Search for the cell housing the specified text and yield its [x, y] center coordinate. 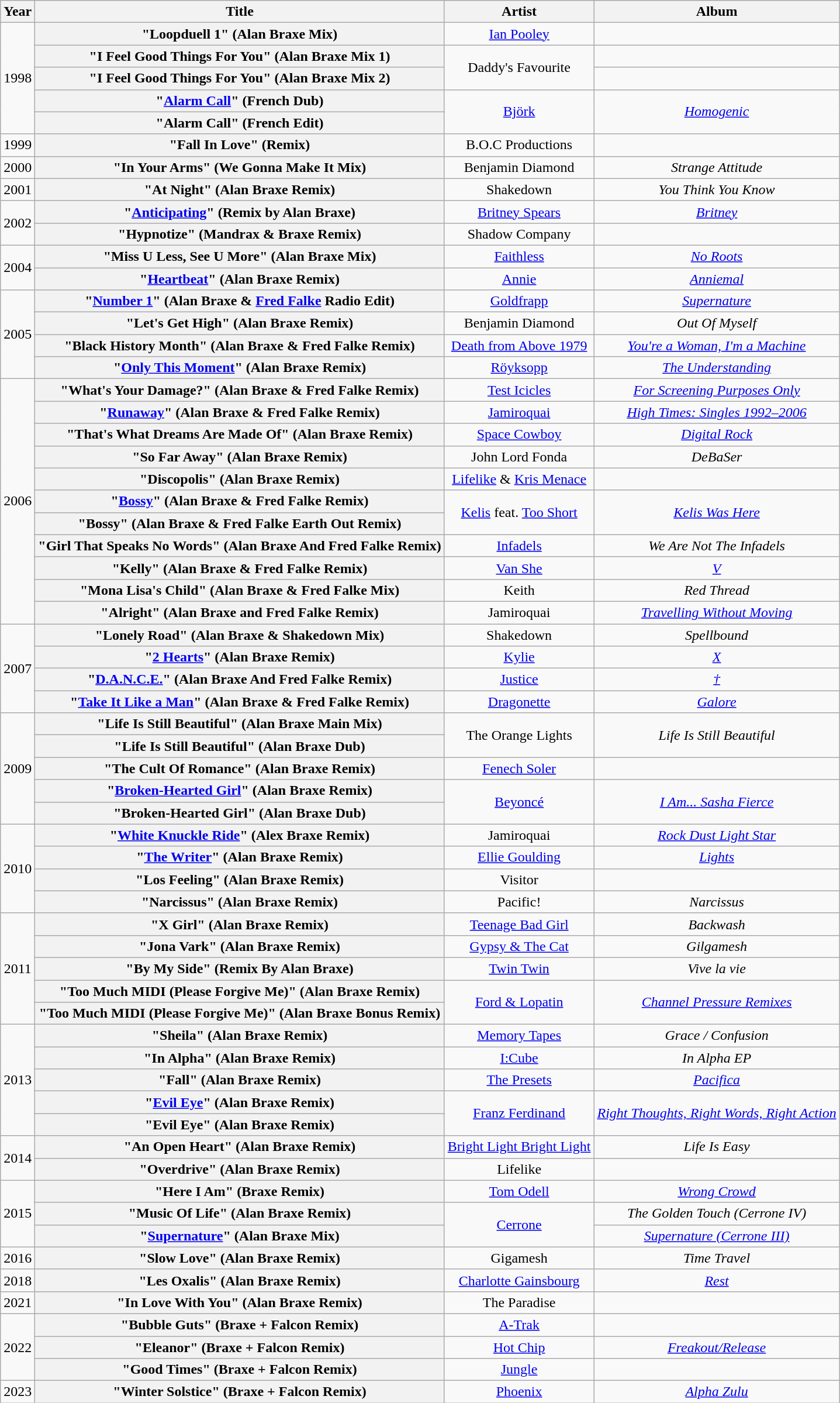
"Bossy" (Alan Braxe & Fred Falke Remix) [240, 501]
Channel Pressure Remixes [717, 1002]
Fenech Soler [519, 768]
"Alright" (Alan Braxe and Fred Falke Remix) [240, 612]
Wrong Crowd [717, 1191]
"Too Much MIDI (Please Forgive Me)" (Alan Braxe Remix) [240, 991]
"Sheila" (Alan Braxe Remix) [240, 1036]
1998 [18, 78]
Pacifica [717, 1080]
High Times: Singles 1992–2006 [717, 412]
"Jona Vark" (Alan Braxe Remix) [240, 946]
Lifelike & Kris Menace [519, 479]
Kelis feat. Too Short [519, 512]
I:Cube [519, 1058]
A-Trak [519, 1325]
2010 [18, 868]
Spellbound [717, 635]
Homogenic [717, 112]
"The Writer" (Alan Braxe Remix) [240, 857]
Goldfrapp [519, 301]
The Orange Lights [519, 735]
"Loopduell 1" (Alan Braxe Mix) [240, 34]
2011 [18, 968]
"I Feel Good Things For You" (Alan Braxe Mix 1) [240, 56]
Cerrone [519, 1225]
Röyksopp [519, 368]
"Anticipating" (Remix by Alan Braxe) [240, 212]
"Girl That Speaks No Words" (Alan Braxe And Fred Falke Remix) [240, 546]
The Paradise [519, 1302]
Ian Pooley [519, 34]
"Kelly" (Alan Braxe & Fred Falke Remix) [240, 568]
"Number 1" (Alan Braxe & Fred Falke Radio Edit) [240, 301]
In Alpha EP [717, 1058]
2001 [18, 189]
2022 [18, 1347]
"White Knuckle Ride" (Alex Braxe Remix) [240, 835]
"An Open Heart" (Alan Braxe Remix) [240, 1147]
"That's What Dreams Are Made Of" (Alan Braxe Remix) [240, 435]
Pacific! [519, 902]
Anniemal [717, 279]
Van She [519, 568]
Kelis Was Here [717, 512]
Shadow Company [519, 234]
Phoenix [519, 1392]
"Los Feeling" (Alan Braxe Remix) [240, 880]
Keith [519, 590]
"Mona Lisa's Child" (Alan Braxe & Fred Falke Mix) [240, 590]
2009 [18, 768]
Faithless [519, 256]
"Discopolis" (Alan Braxe Remix) [240, 479]
We Are Not The Infadels [717, 546]
Britney [717, 212]
Vive la vie [717, 968]
B.O.C Productions [519, 145]
Lifelike [519, 1169]
Hot Chip [519, 1347]
2002 [18, 223]
"Life Is Still Beautiful" (Alan Braxe Main Mix) [240, 724]
2021 [18, 1302]
V [717, 568]
Bright Light Bright Light [519, 1147]
Backwash [717, 924]
2016 [18, 1258]
"At Night" (Alan Braxe Remix) [240, 189]
I Am... Sasha Fierce [717, 802]
2007 [18, 668]
Time Travel [717, 1258]
Supernature [717, 301]
"Lonely Road" (Alan Braxe & Shakedown Mix) [240, 635]
"Fall In Love" (Remix) [240, 145]
Visitor [519, 880]
Ellie Goulding [519, 857]
Infadels [519, 546]
"Eleanor" (Braxe + Falcon Remix) [240, 1347]
Kylie [519, 657]
"Heartbeat" (Alan Braxe Remix) [240, 279]
"Too Much MIDI (Please Forgive Me)" (Alan Braxe Bonus Remix) [240, 1014]
"Take It Like a Man" (Alan Braxe & Fred Falke Remix) [240, 702]
Space Cowboy [519, 435]
"Runaway" (Alan Braxe & Fred Falke Remix) [240, 412]
2014 [18, 1158]
Travelling Without Moving [717, 612]
"I Feel Good Things For You" (Alan Braxe Mix 2) [240, 78]
† [717, 680]
Franz Ferdinand [519, 1114]
DeBaSer [717, 457]
Supernature (Cerrone III) [717, 1236]
"Supernature" (Alan Braxe Mix) [240, 1236]
Gilgamesh [717, 946]
Justice [519, 680]
Life Is Still Beautiful [717, 735]
"D.A.N.C.E." (Alan Braxe And Fred Falke Remix) [240, 680]
Lights [717, 857]
2004 [18, 267]
"Here I Am" (Braxe Remix) [240, 1191]
Jungle [519, 1370]
"Broken-Hearted Girl" (Alan Braxe Dub) [240, 813]
Year [18, 12]
Alpha Zulu [717, 1392]
"What's Your Damage?" (Alan Braxe & Fred Falke Remix) [240, 390]
Galore [717, 702]
"Broken-Hearted Girl" (Alan Braxe Remix) [240, 791]
The Presets [519, 1080]
You Think You Know [717, 189]
No Roots [717, 256]
"2 Hearts" (Alan Braxe Remix) [240, 657]
2013 [18, 1080]
John Lord Fonda [519, 457]
"Slow Love" (Alan Braxe Remix) [240, 1258]
"Fall" (Alan Braxe Remix) [240, 1080]
Gypsy & The Cat [519, 946]
"Alarm Call" (French Edit) [240, 123]
Memory Tapes [519, 1036]
Red Thread [717, 590]
"In Alpha" (Alan Braxe Remix) [240, 1058]
Out Of Myself [717, 323]
2018 [18, 1280]
Teenage Bad Girl [519, 924]
Narcissus [717, 902]
Gigamesh [519, 1258]
"Life Is Still Beautiful" (Alan Braxe Dub) [240, 746]
Twin Twin [519, 968]
Annie [519, 279]
Daddy's Favourite [519, 67]
Digital Rock [717, 435]
"Alarm Call" (French Dub) [240, 101]
The Golden Touch (Cerrone IV) [717, 1214]
"In Your Arms" (We Gonna Make It Mix) [240, 167]
X [717, 657]
Britney Spears [519, 212]
Album [717, 12]
"Bossy" (Alan Braxe & Fred Falke Earth Out Remix) [240, 523]
Artist [519, 12]
2005 [18, 335]
"The Cult Of Romance" (Alan Braxe Remix) [240, 768]
Ford & Lopatin [519, 1002]
"Hypnotize" (Mandrax & Braxe Remix) [240, 234]
Right Thoughts, Right Words, Right Action [717, 1114]
Björk [519, 112]
Death from Above 1979 [519, 346]
"Good Times" (Braxe + Falcon Remix) [240, 1370]
2006 [18, 502]
"Winter Solstice" (Braxe + Falcon Remix) [240, 1392]
"Les Oxalis" (Alan Braxe Remix) [240, 1280]
The Understanding [717, 368]
"Narcissus" (Alan Braxe Remix) [240, 902]
Tom Odell [519, 1191]
2015 [18, 1214]
"Music Of Life" (Alan Braxe Remix) [240, 1214]
Life Is Easy [717, 1147]
"Only This Moment" (Alan Braxe Remix) [240, 368]
Grace / Confusion [717, 1036]
For Screening Purposes Only [717, 390]
Rock Dust Light Star [717, 835]
Charlotte Gainsbourg [519, 1280]
"Overdrive" (Alan Braxe Remix) [240, 1169]
Strange Attitude [717, 167]
Title [240, 12]
Freakout/Release [717, 1347]
Rest [717, 1280]
"So Far Away" (Alan Braxe Remix) [240, 457]
"In Love With You" (Alan Braxe Remix) [240, 1302]
"Miss U Less, See U More" (Alan Braxe Mix) [240, 256]
2000 [18, 167]
You're a Woman, I'm a Machine [717, 346]
2023 [18, 1392]
"By My Side" (Remix By Alan Braxe) [240, 968]
1999 [18, 145]
"Let's Get High" (Alan Braxe Remix) [240, 323]
"Black History Month" (Alan Braxe & Fred Falke Remix) [240, 346]
Beyoncé [519, 802]
Dragonette [519, 702]
Test Icicles [519, 390]
"X Girl" (Alan Braxe Remix) [240, 924]
"Bubble Guts" (Braxe + Falcon Remix) [240, 1325]
